Extract the [X, Y] coordinate from the center of the cell holding the provided text.  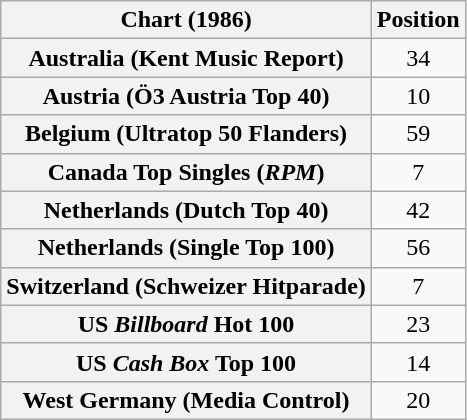
Austria (Ö3 Austria Top 40) [186, 96]
US Cash Box Top 100 [186, 362]
Australia (Kent Music Report) [186, 58]
Switzerland (Schweizer Hitparade) [186, 286]
42 [418, 210]
Canada Top Singles (RPM) [186, 172]
20 [418, 400]
US Billboard Hot 100 [186, 324]
Netherlands (Dutch Top 40) [186, 210]
14 [418, 362]
59 [418, 134]
34 [418, 58]
Netherlands (Single Top 100) [186, 248]
23 [418, 324]
West Germany (Media Control) [186, 400]
56 [418, 248]
10 [418, 96]
Position [418, 20]
Chart (1986) [186, 20]
Belgium (Ultratop 50 Flanders) [186, 134]
